Search for the cell housing the specified text and yield its [x, y] center coordinate. 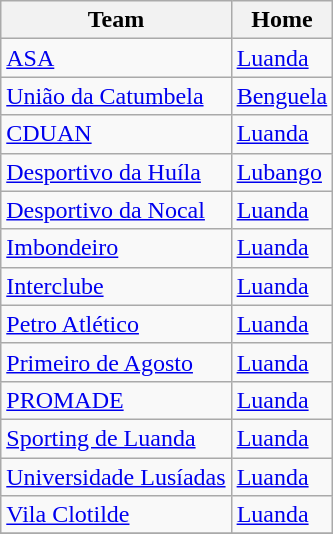
Primeiro de Agosto [116, 362]
PROMADE [116, 400]
ASA [116, 58]
Team [116, 20]
Desportivo da Huíla [116, 172]
CDUAN [116, 134]
Sporting de Luanda [116, 438]
Vila Clotilde [116, 515]
Universidade Lusíadas [116, 477]
Interclube [116, 286]
Imbondeiro [116, 248]
Petro Atlético [116, 324]
Benguela [282, 96]
Desportivo da Nocal [116, 210]
União da Catumbela [116, 96]
Home [282, 20]
Lubango [282, 172]
